From the cell containing the given text, extract its center point as [X, Y] coordinate. 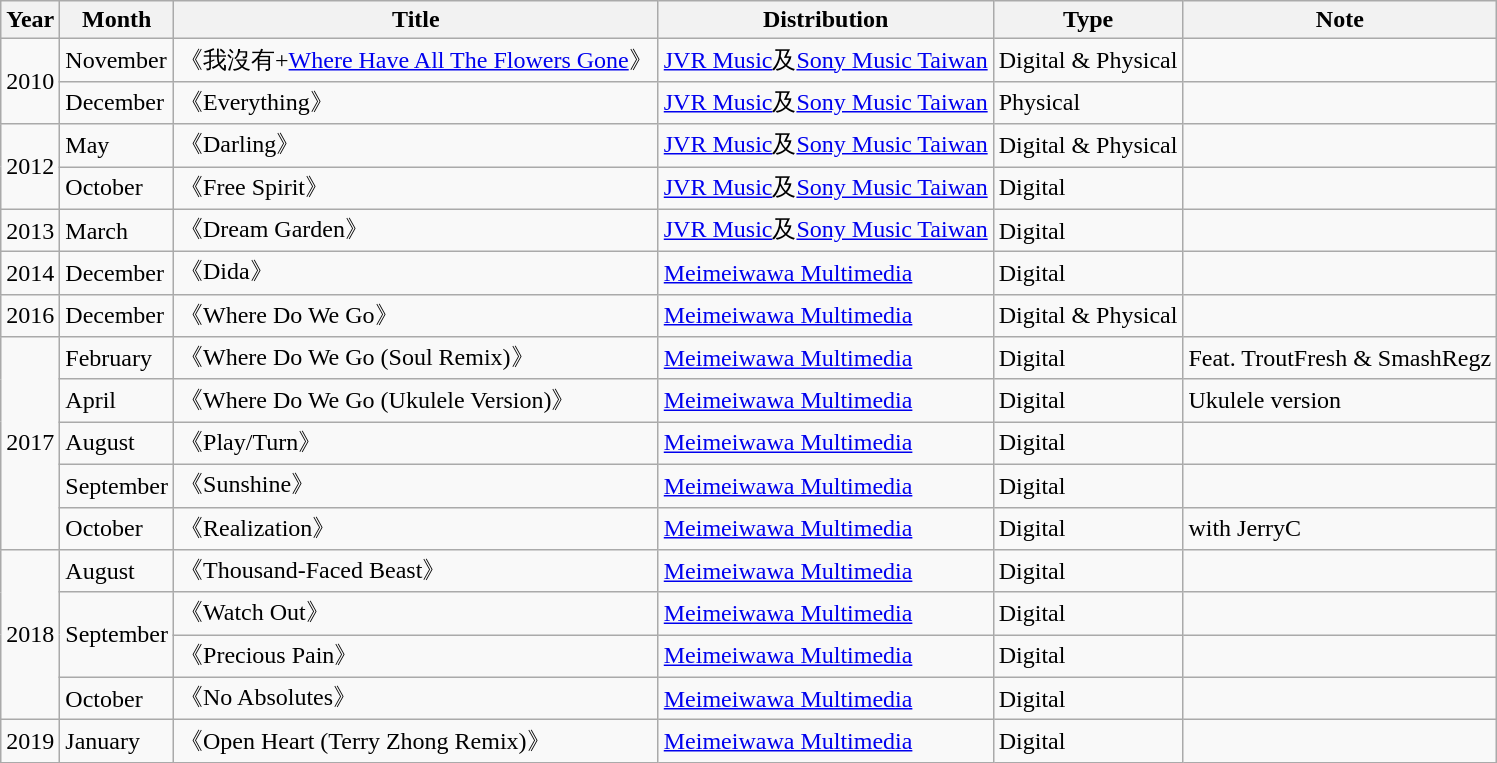
《Where Do We Go (Soul Remix)》 [416, 358]
《Dream Garden》 [416, 230]
Feat. TroutFresh & SmashRegz [1340, 358]
May [117, 146]
《Sunshine》 [416, 486]
2013 [30, 230]
2019 [30, 742]
《Darling》 [416, 146]
Note [1340, 20]
Month [117, 20]
《Dida》 [416, 274]
Type [1088, 20]
2018 [30, 635]
February [117, 358]
with JerryC [1340, 528]
Physical [1088, 102]
April [117, 400]
January [117, 742]
2017 [30, 444]
Title [416, 20]
Distribution [826, 20]
《我沒有+Where Have All The Flowers Gone》 [416, 60]
March [117, 230]
2010 [30, 82]
《Watch Out》 [416, 614]
《Where Do We Go》 [416, 316]
Ukulele version [1340, 400]
《No Absolutes》 [416, 698]
《Open Heart (Terry Zhong Remix)》 [416, 742]
《Thousand-Faced Beast》 [416, 572]
《Where Do We Go (Ukulele Version)》 [416, 400]
2016 [30, 316]
Year [30, 20]
《Precious Pain》 [416, 656]
《Free Spirit》 [416, 188]
《Everything》 [416, 102]
2012 [30, 166]
《Play/Turn》 [416, 444]
November [117, 60]
2014 [30, 274]
《Realization》 [416, 528]
